Return (x, y) of the center of cell containing provided text 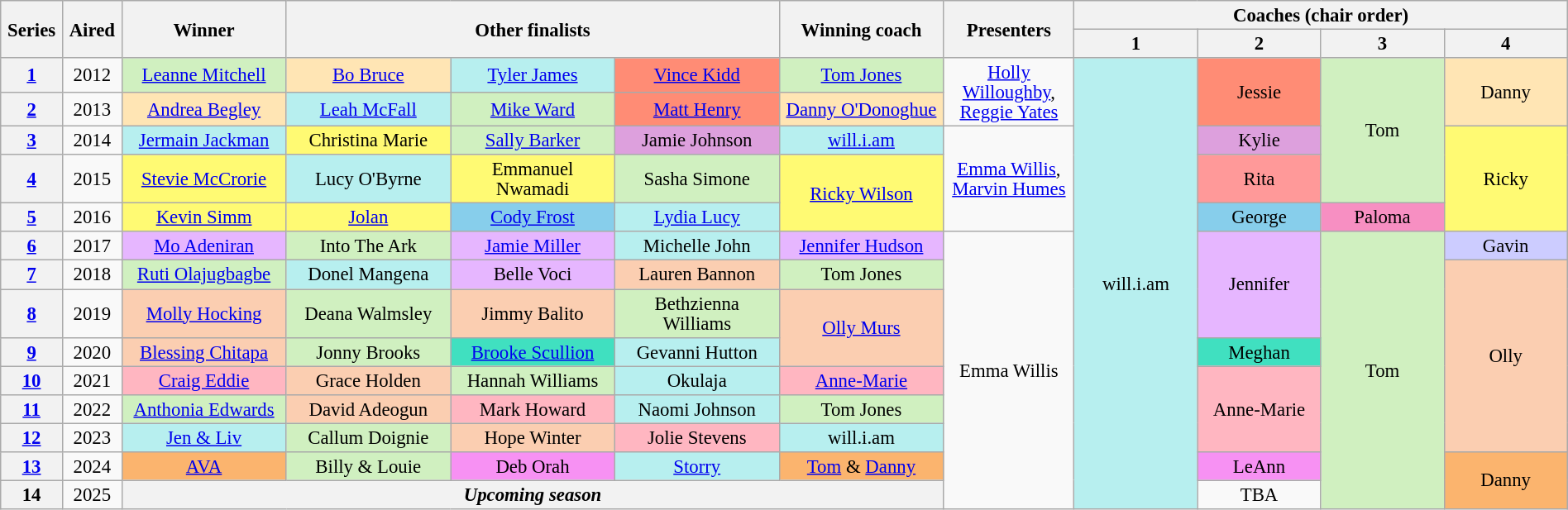
Gavin (1505, 246)
AVA (203, 466)
Storry (696, 466)
Naomi Johnson (696, 408)
Emmanuel Nwamadi (533, 179)
Lucy O'Byrne (369, 179)
Olly Murs (862, 327)
Mark Howard (533, 408)
Lauren Bannon (696, 274)
Leanne Mitchell (203, 74)
Meghan (1259, 352)
Gevanni Hutton (696, 352)
Paloma (1383, 218)
Upcoming season (533, 494)
Jamie Miller (533, 246)
Jonny Brooks (369, 352)
Jennifer Hudson (862, 246)
Donel Mangena (369, 274)
Molly Hocking (203, 314)
2013 (92, 109)
Vince Kidd (696, 74)
Emma Willis,Marvin Humes (1009, 179)
2023 (92, 438)
TBA (1259, 494)
Rita (1259, 179)
Coaches (chair order) (1321, 15)
2024 (92, 466)
Holly Willoughby,Reggie Yates (1009, 93)
Brooke Scullion (533, 352)
13 (31, 466)
David Adeogun (369, 408)
Emma Willis (1009, 370)
Cody Frost (533, 218)
Stevie McCrorie (203, 179)
9 (31, 352)
Kevin Simm (203, 218)
Other finalists (533, 30)
Michelle John (696, 246)
6 (31, 246)
Bo Bruce (369, 74)
Lydia Lucy (696, 218)
Anthonia Edwards (203, 408)
11 (31, 408)
8 (31, 314)
Sally Barker (533, 141)
Kylie (1259, 141)
Craig Eddie (203, 380)
Winning coach (862, 30)
Jennifer (1259, 284)
Tom & Danny (862, 466)
Bethzienna Williams (696, 314)
Ruti Olajugbagbe (203, 274)
Leah McFall (369, 109)
7 (31, 274)
Jessie (1259, 93)
2020 (92, 352)
Jen & Liv (203, 438)
2019 (92, 314)
Callum Doignie (369, 438)
Ricky Wilson (862, 193)
Hannah Williams (533, 380)
LeAnn (1259, 466)
Jolan (369, 218)
2016 (92, 218)
Ricky (1505, 179)
Blessing Chitapa (203, 352)
Jolie Stevens (696, 438)
10 (31, 380)
Deb Orah (533, 466)
5 (31, 218)
Billy & Louie (369, 466)
Tyler James (533, 74)
Mike Ward (533, 109)
2022 (92, 408)
14 (31, 494)
Andrea Begley (203, 109)
Series (31, 30)
Grace Holden (369, 380)
2025 (92, 494)
Into The Ark (369, 246)
Danny O'Donoghue (862, 109)
George (1259, 218)
Deana Walmsley (369, 314)
Jamie Johnson (696, 141)
Okulaja (696, 380)
2018 (92, 274)
Jermain Jackman (203, 141)
Olly (1505, 356)
Aired (92, 30)
Sasha Simone (696, 179)
2012 (92, 74)
Belle Voci (533, 274)
Hope Winter (533, 438)
Presenters (1009, 30)
Winner (203, 30)
2014 (92, 141)
Matt Henry (696, 109)
Mo Adeniran (203, 246)
2021 (92, 380)
2017 (92, 246)
Jimmy Balito (533, 314)
12 (31, 438)
Christina Marie (369, 141)
2015 (92, 179)
